Capture the cell that displays the provided text and extract its [X, Y] central coordinate. 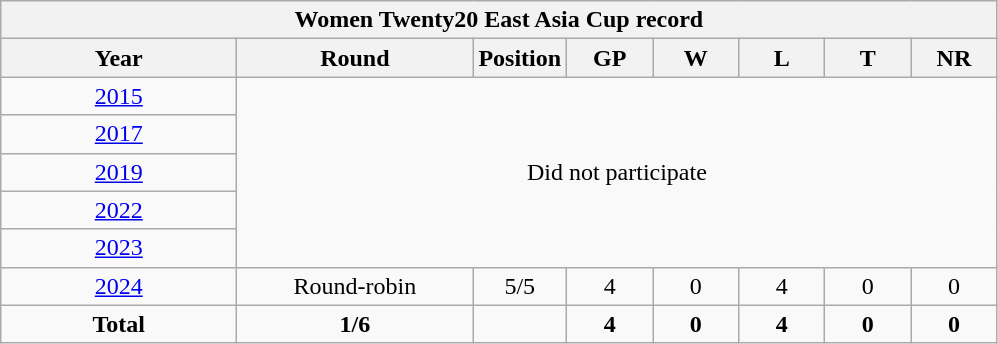
Women Twenty20 East Asia Cup record [499, 20]
2017 [119, 134]
L [782, 58]
2023 [119, 248]
2015 [119, 96]
Round [355, 58]
Position [520, 58]
5/5 [520, 286]
Year [119, 58]
2024 [119, 286]
Round-robin [355, 286]
1/6 [355, 324]
W [696, 58]
2022 [119, 210]
Did not participate [617, 172]
NR [954, 58]
Total [119, 324]
2019 [119, 172]
T [868, 58]
GP [610, 58]
